Identify which cell holds the provided text, then report its [x, y] central coordinate. 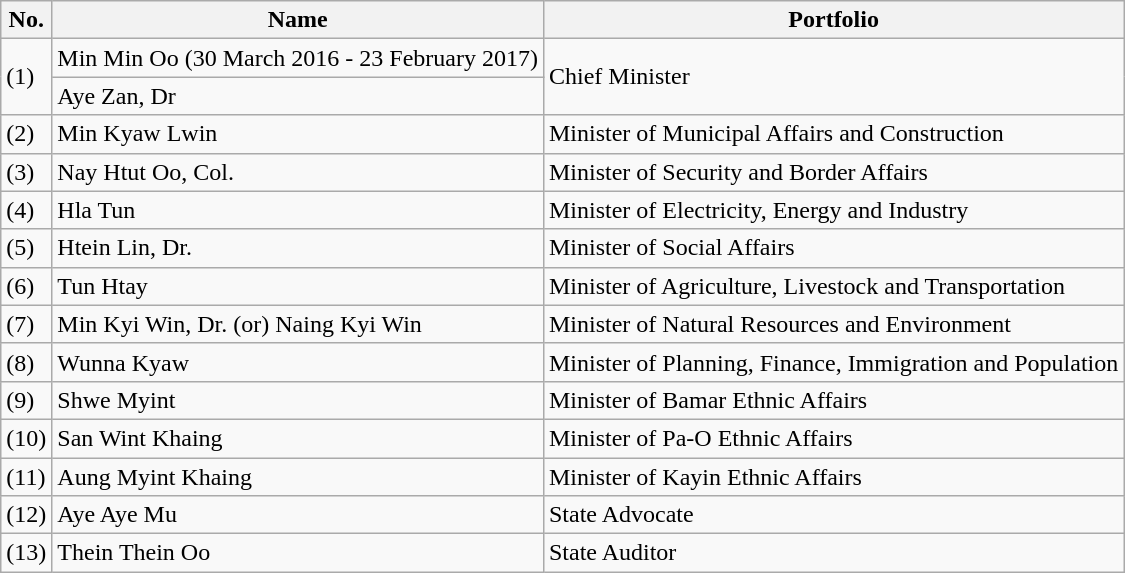
State Advocate [833, 515]
(3) [26, 172]
Minister of Agriculture, Livestock and Transportation [833, 286]
(6) [26, 286]
Tun Htay [298, 286]
Chief Minister [833, 77]
Minister of Natural Resources and Environment [833, 324]
(8) [26, 362]
Min Kyaw Lwin [298, 134]
Minister of Pa-O Ethnic Affairs [833, 438]
(9) [26, 400]
(10) [26, 438]
San Wint Khaing [298, 438]
Min Min Oo (30 March 2016 - 23 February 2017) [298, 58]
Minister of Bamar Ethnic Affairs [833, 400]
Thein Thein Oo [298, 553]
(13) [26, 553]
Htein Lin, Dr. [298, 248]
Portfolio [833, 20]
Aye Aye Mu [298, 515]
Minister of Planning, Finance, Immigration and Population [833, 362]
(5) [26, 248]
Aye Zan, Dr [298, 96]
(1) [26, 77]
Minister of Social Affairs [833, 248]
(7) [26, 324]
Aung Myint Khaing [298, 477]
Nay Htut Oo, Col. [298, 172]
Name [298, 20]
(4) [26, 210]
(12) [26, 515]
Minister of Municipal Affairs and Construction [833, 134]
(2) [26, 134]
Min Kyi Win, Dr. (or) Naing Kyi Win [298, 324]
State Auditor [833, 553]
Shwe Myint [298, 400]
Minister of Electricity, Energy and Industry [833, 210]
Minister of Security and Border Affairs [833, 172]
No. [26, 20]
Hla Tun [298, 210]
(11) [26, 477]
Wunna Kyaw [298, 362]
Minister of Kayin Ethnic Affairs [833, 477]
